Output the (x, y) coordinate of the center of the cell containing the given text.  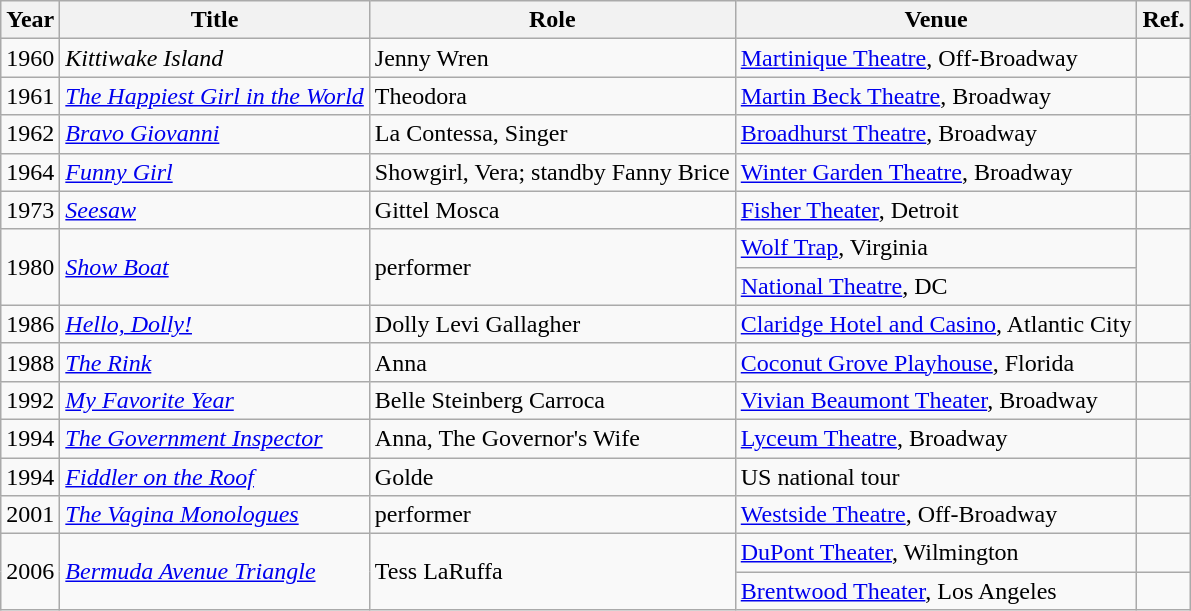
1992 (30, 400)
Winter Garden Theatre, Broadway (936, 172)
Claridge Hotel and Casino, Atlantic City (936, 324)
The Vagina Monologues (215, 515)
Bermuda Avenue Triangle (215, 572)
Martinique Theatre, Off-Broadway (936, 58)
Lyceum Theatre, Broadway (936, 438)
Show Boat (215, 267)
The Happiest Girl in the World (215, 96)
1961 (30, 96)
1980 (30, 267)
My Favorite Year (215, 400)
Anna (552, 362)
Westside Theatre, Off-Broadway (936, 515)
1988 (30, 362)
Ref. (1164, 20)
Showgirl, Vera; standby Fanny Brice (552, 172)
National Theatre, DC (936, 286)
DuPont Theater, Wilmington (936, 553)
Theodora (552, 96)
Funny Girl (215, 172)
Year (30, 20)
Fisher Theater, Detroit (936, 210)
Jenny Wren (552, 58)
Role (552, 20)
Belle Steinberg Carroca (552, 400)
Bravo Giovanni (215, 134)
Martin Beck Theatre, Broadway (936, 96)
1986 (30, 324)
1960 (30, 58)
Wolf Trap, Virginia (936, 248)
1962 (30, 134)
1973 (30, 210)
Coconut Grove Playhouse, Florida (936, 362)
2006 (30, 572)
Brentwood Theater, Los Angeles (936, 591)
Gittel Mosca (552, 210)
2001 (30, 515)
Golde (552, 477)
The Rink (215, 362)
Dolly Levi Gallagher (552, 324)
Vivian Beaumont Theater, Broadway (936, 400)
Broadhurst Theatre, Broadway (936, 134)
Kittiwake Island (215, 58)
Anna, The Governor's Wife (552, 438)
Tess LaRuffa (552, 572)
Venue (936, 20)
US national tour (936, 477)
Fiddler on the Roof (215, 477)
1964 (30, 172)
Hello, Dolly! (215, 324)
The Government Inspector (215, 438)
Seesaw (215, 210)
Title (215, 20)
La Contessa, Singer (552, 134)
